Return [x, y] of the center of cell containing provided text 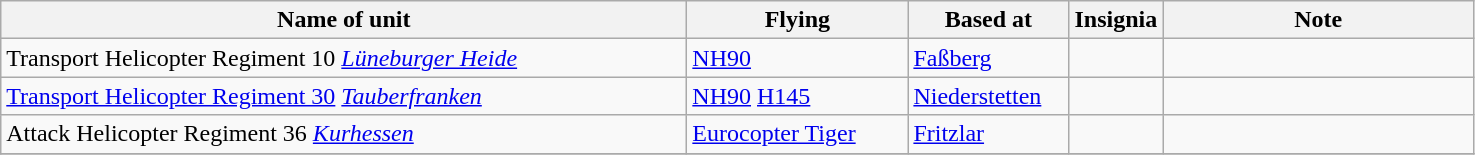
Faßberg [988, 58]
Fritzlar [988, 134]
Niederstetten [988, 96]
NH90 [798, 58]
Transport Helicopter Regiment 10 Lüneburger Heide [344, 58]
Flying [798, 20]
Eurocopter Tiger [798, 134]
Based at [988, 20]
Transport Helicopter Regiment 30 Tauberfranken [344, 96]
Insignia [1116, 20]
NH90 H145 [798, 96]
Note [1318, 20]
Attack Helicopter Regiment 36 Kurhessen [344, 134]
Name of unit [344, 20]
